Pinpoint the cell where the given text exists, returning its (X, Y) midpoint coordinate. 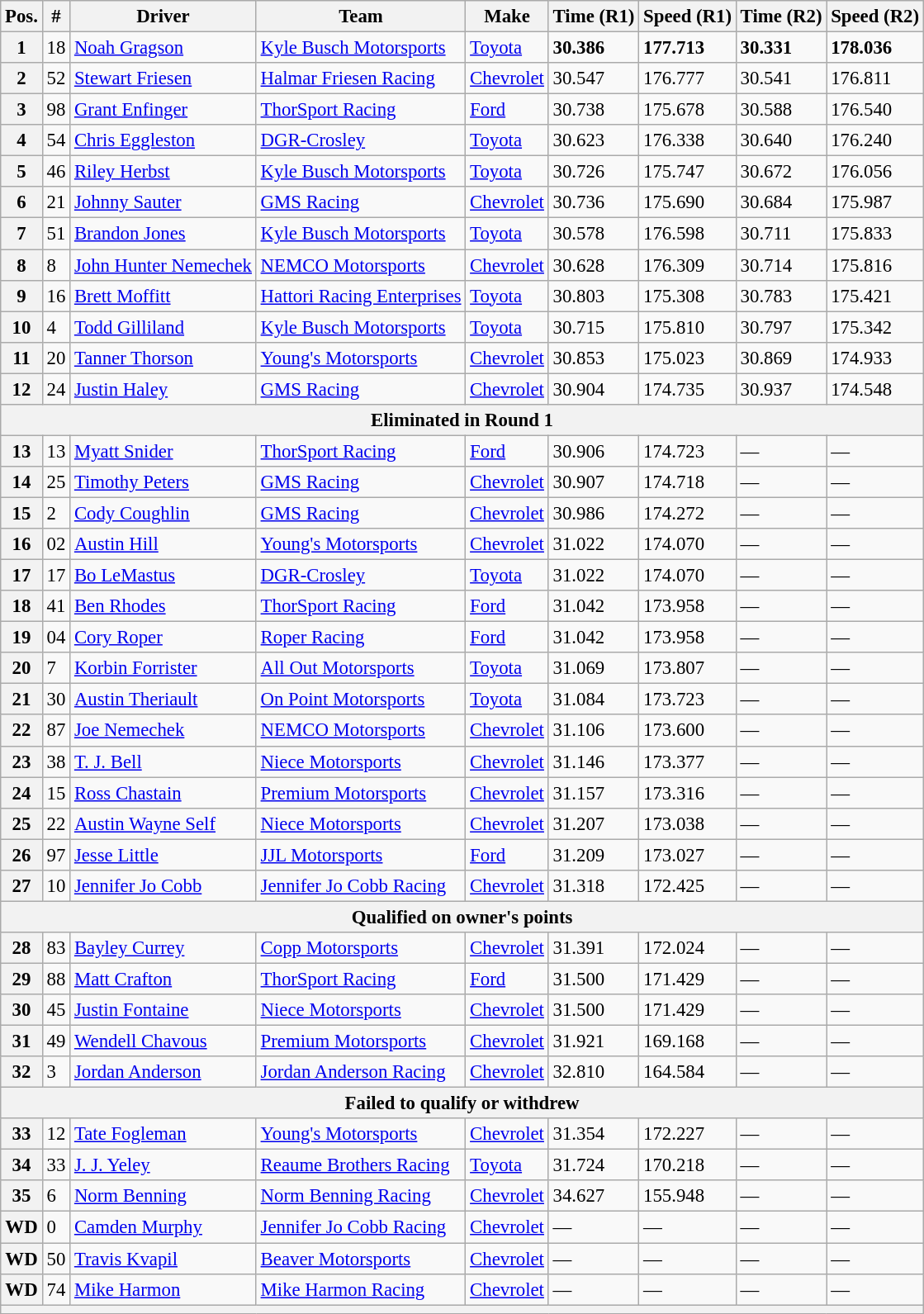
30.907 (594, 482)
14 (21, 482)
Jesse Little (163, 855)
174.735 (688, 389)
173.723 (688, 700)
# (56, 17)
30.588 (781, 110)
Mike Harmon Racing (361, 1289)
Wendell Chavous (163, 1041)
Korbin Forrister (163, 668)
Todd Gilliland (163, 327)
Bayley Currey (163, 948)
Riley Herbst (163, 172)
176.240 (875, 140)
Austin Theriault (163, 700)
173.377 (688, 761)
26 (21, 855)
30.906 (594, 451)
Hattori Racing Enterprises (361, 296)
172.227 (688, 1134)
30.331 (781, 48)
Tanner Thorson (163, 358)
176.598 (688, 234)
176.338 (688, 140)
178.036 (875, 48)
Failed to qualify or withdrew (462, 1103)
31.318 (594, 886)
175.678 (688, 110)
175.308 (688, 296)
Justin Haley (163, 389)
Time (R2) (781, 17)
176.540 (875, 110)
54 (56, 140)
30.869 (781, 358)
Ross Chastain (163, 793)
02 (56, 544)
169.168 (688, 1041)
Austin Wayne Self (163, 823)
31.354 (594, 1134)
Cory Roper (163, 638)
34 (21, 1165)
175.747 (688, 172)
176.777 (688, 78)
50 (56, 1259)
175.690 (688, 202)
30.714 (781, 265)
Myatt Snider (163, 451)
31.391 (594, 948)
Johnny Sauter (163, 202)
176.309 (688, 265)
52 (56, 78)
Timothy Peters (163, 482)
173.600 (688, 731)
170.218 (688, 1165)
174.723 (688, 451)
174.718 (688, 482)
30.386 (594, 48)
175.023 (688, 358)
173.316 (688, 793)
30.986 (594, 513)
175.810 (688, 327)
11 (21, 358)
30.853 (594, 358)
Copp Motorsports (361, 948)
174.933 (875, 358)
175.421 (875, 296)
9 (21, 296)
Time (R1) (594, 17)
164.584 (688, 1072)
Jordan Anderson Racing (361, 1072)
38 (56, 761)
172.425 (688, 886)
23 (21, 761)
Bo LeMastus (163, 576)
31.146 (594, 761)
174.272 (688, 513)
JJL Motorsports (361, 855)
30.541 (781, 78)
172.024 (688, 948)
173.038 (688, 823)
31.157 (594, 793)
175.833 (875, 234)
Tate Fogleman (163, 1134)
Speed (R1) (688, 17)
1 (21, 48)
27 (21, 886)
30.623 (594, 140)
John Hunter Nemechek (163, 265)
30.738 (594, 110)
Jennifer Jo Cobb (163, 886)
173.807 (688, 668)
30.904 (594, 389)
Camden Murphy (163, 1227)
176.811 (875, 78)
0 (56, 1227)
31.921 (594, 1041)
Noah Gragson (163, 48)
Grant Enfinger (163, 110)
Jordan Anderson (163, 1072)
Make (507, 17)
30.803 (594, 296)
30.578 (594, 234)
87 (56, 731)
31.724 (594, 1165)
97 (56, 855)
Cody Coughlin (163, 513)
35 (21, 1197)
30.711 (781, 234)
30.937 (781, 389)
Brett Moffitt (163, 296)
41 (56, 606)
28 (21, 948)
Ben Rhodes (163, 606)
04 (56, 638)
Joe Nemechek (163, 731)
30.797 (781, 327)
T. J. Bell (163, 761)
30.640 (781, 140)
74 (56, 1289)
Eliminated in Round 1 (462, 420)
46 (56, 172)
175.342 (875, 327)
83 (56, 948)
Matt Crafton (163, 979)
31.209 (594, 855)
31.084 (594, 700)
30.672 (781, 172)
177.713 (688, 48)
34.627 (594, 1197)
49 (56, 1041)
Speed (R2) (875, 17)
Chris Eggleston (163, 140)
Brandon Jones (163, 234)
30.783 (781, 296)
30.628 (594, 265)
174.548 (875, 389)
30.726 (594, 172)
30.736 (594, 202)
Stewart Friesen (163, 78)
19 (21, 638)
98 (56, 110)
175.816 (875, 265)
173.027 (688, 855)
Driver (163, 17)
176.056 (875, 172)
On Point Motorsports (361, 700)
Beaver Motorsports (361, 1259)
30.715 (594, 327)
175.987 (875, 202)
Mike Harmon (163, 1289)
Norm Benning (163, 1197)
Halmar Friesen Racing (361, 78)
Roper Racing (361, 638)
32.810 (594, 1072)
Austin Hill (163, 544)
Reaume Brothers Racing (361, 1165)
30.684 (781, 202)
Travis Kvapil (163, 1259)
Justin Fontaine (163, 1010)
J. J. Yeley (163, 1165)
31.069 (594, 668)
All Out Motorsports (361, 668)
51 (56, 234)
Norm Benning Racing (361, 1197)
45 (56, 1010)
155.948 (688, 1197)
31.106 (594, 731)
30.547 (594, 78)
29 (21, 979)
Qualified on owner's points (462, 917)
31.207 (594, 823)
5 (21, 172)
32 (21, 1072)
Team (361, 17)
Pos. (21, 17)
88 (56, 979)
31 (21, 1041)
